Detect which cell encompasses the target text, then output its (X, Y) center coordinate. 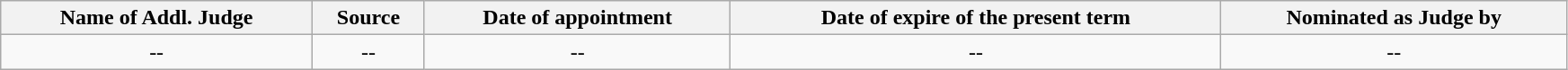
Name of Addl. Judge (156, 18)
Date of expire of the present term (976, 18)
Date of appointment (577, 18)
Nominated as Judge by (1395, 18)
Source (368, 18)
